Return [X, Y] of the center of cell containing provided text 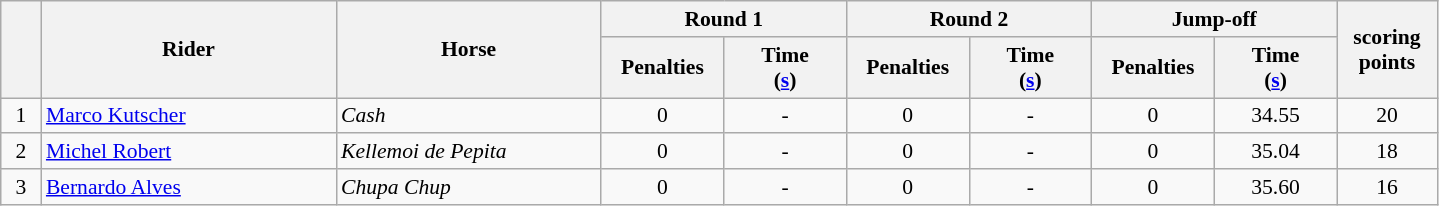
Cash [468, 116]
1 [21, 116]
Chupa Chup [468, 187]
Jump-off [1214, 19]
18 [1387, 152]
Michel Robert [188, 152]
16 [1387, 187]
34.55 [1276, 116]
Horse [468, 50]
Kellemoi de Pepita [468, 152]
scoringpoints [1387, 50]
3 [21, 187]
Round 2 [968, 19]
20 [1387, 116]
35.60 [1276, 187]
2 [21, 152]
Rider [188, 50]
Marco Kutscher [188, 116]
35.04 [1276, 152]
Round 1 [724, 19]
Bernardo Alves [188, 187]
